From the cell containing the given text, extract its center point as (x, y) coordinate. 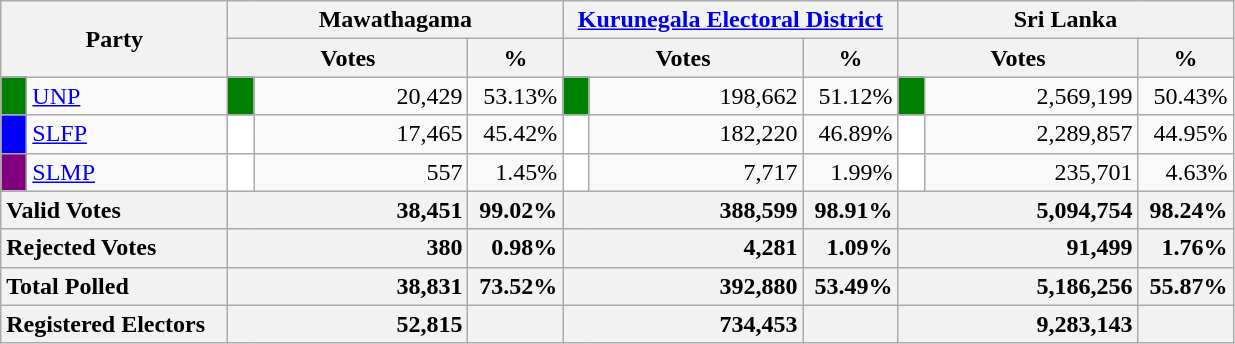
Mawathagama (396, 20)
17,465 (361, 134)
5,186,256 (1018, 286)
38,831 (348, 286)
5,094,754 (1018, 210)
98.24% (1186, 210)
388,599 (683, 210)
44.95% (1186, 134)
SLMP (128, 172)
52,815 (348, 324)
50.43% (1186, 96)
1.45% (516, 172)
53.49% (850, 286)
0.98% (516, 248)
45.42% (516, 134)
Registered Electors (114, 324)
98.91% (850, 210)
Rejected Votes (114, 248)
734,453 (683, 324)
73.52% (516, 286)
1.09% (850, 248)
380 (348, 248)
182,220 (696, 134)
392,880 (683, 286)
Party (114, 39)
1.99% (850, 172)
198,662 (696, 96)
38,451 (348, 210)
2,289,857 (1031, 134)
99.02% (516, 210)
SLFP (128, 134)
46.89% (850, 134)
53.13% (516, 96)
557 (361, 172)
Total Polled (114, 286)
20,429 (361, 96)
55.87% (1186, 286)
51.12% (850, 96)
Valid Votes (114, 210)
4,281 (683, 248)
7,717 (696, 172)
Kurunegala Electoral District (730, 20)
235,701 (1031, 172)
9,283,143 (1018, 324)
4.63% (1186, 172)
UNP (128, 96)
91,499 (1018, 248)
1.76% (1186, 248)
2,569,199 (1031, 96)
Sri Lanka (1066, 20)
